From the cell containing the given text, extract its center point as [X, Y] coordinate. 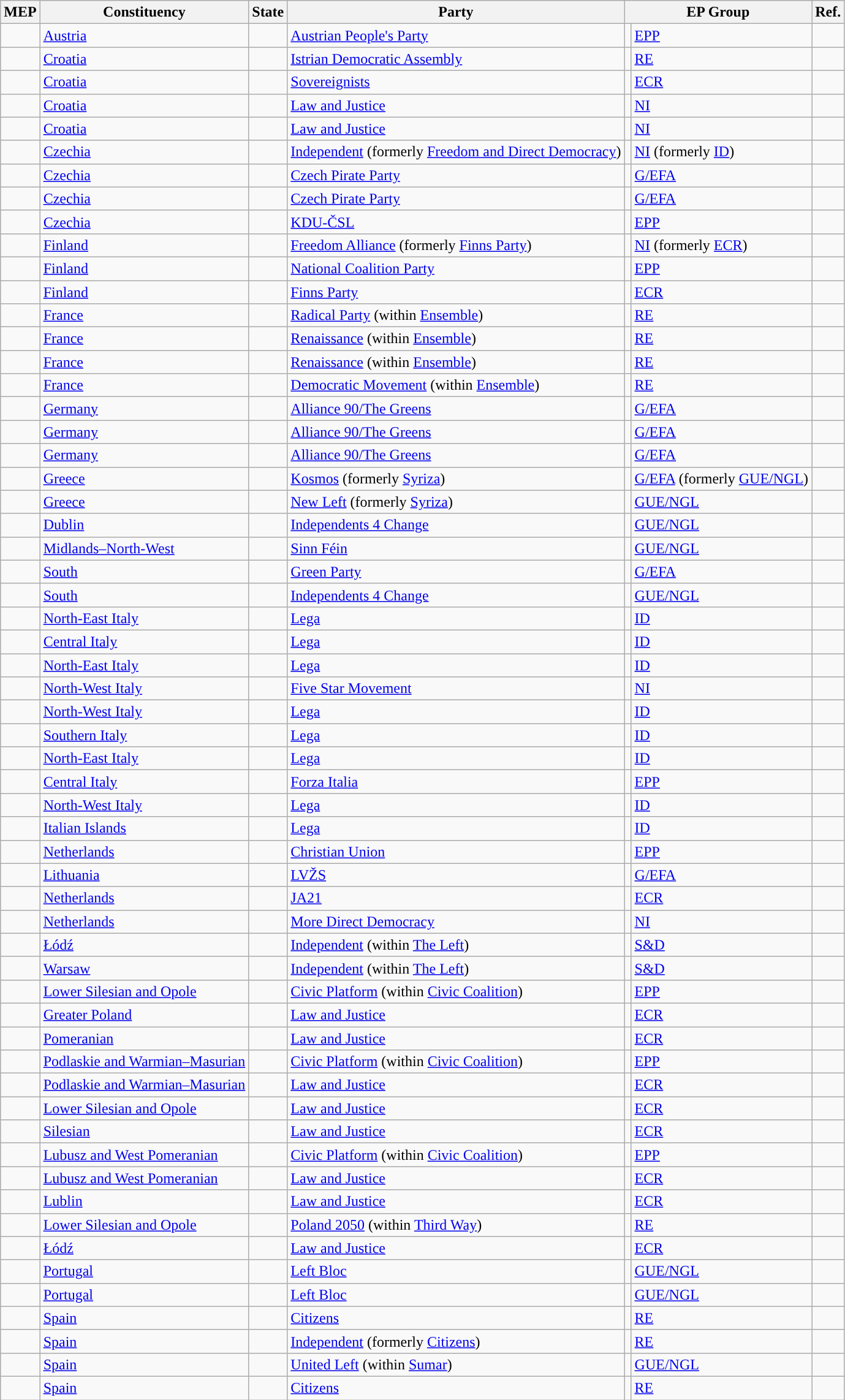
Pomeranian [145, 1039]
KDU-ČSL [456, 222]
NI (formerly ECR) [722, 245]
Lithuania [145, 875]
Lublin [145, 1201]
Southern Italy [145, 735]
Italian Islands [145, 828]
Freedom Alliance (formerly Finns Party) [456, 245]
Dublin [145, 525]
Istrian Democratic Assembly [456, 59]
Party [456, 12]
Democratic Movement (within Ensemble) [456, 385]
Five Star Movement [456, 689]
Poland 2050 (within Third Way) [456, 1225]
Greater Poland [145, 1015]
Ref. [828, 12]
Warsaw [145, 968]
United Left (within Sumar) [456, 1364]
Silesian [145, 1132]
Austria [145, 36]
Sovereignists [456, 82]
Kosmos (formerly Syriza) [456, 479]
Christian Union [456, 852]
LVŽS [456, 875]
Forza Italia [456, 782]
Austrian People's Party [456, 36]
More Direct Democracy [456, 921]
Midlands–North-West [145, 548]
National Coalition Party [456, 268]
NI (formerly ID) [722, 152]
New Left (formerly Syriza) [456, 502]
Radical Party (within Ensemble) [456, 316]
Independent (formerly Citizens) [456, 1341]
Sinn Féin [456, 548]
Green Party [456, 572]
Independent (formerly Freedom and Direct Democracy) [456, 152]
G/EFA (formerly GUE/NGL) [722, 479]
MEP [20, 12]
Constituency [145, 12]
Finns Party [456, 292]
JA21 [456, 898]
State [268, 12]
EP Group [718, 12]
